Find where the given text appears and provide that cell's center as (x, y) coordinate. 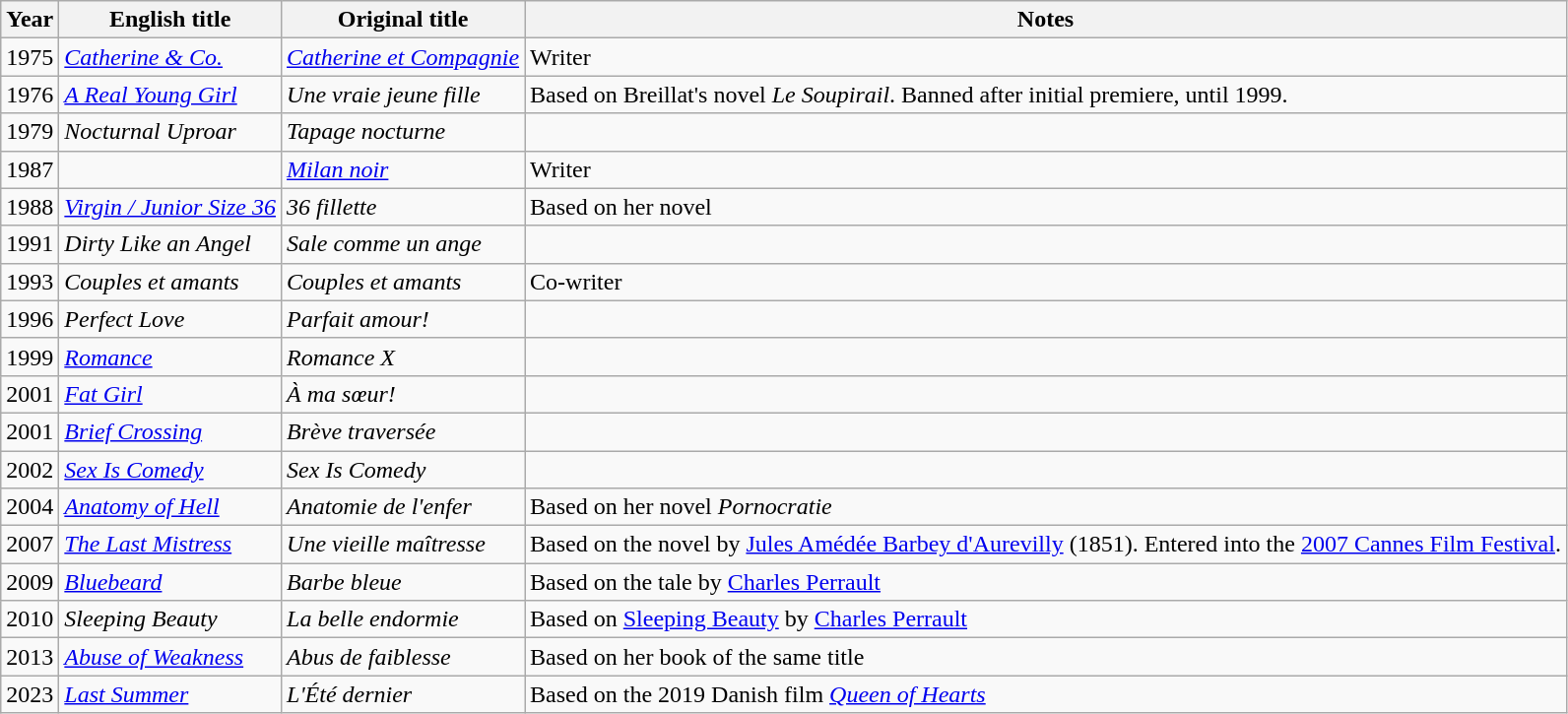
2013 (30, 657)
English title (170, 20)
2010 (30, 619)
Bluebeard (170, 582)
1999 (30, 357)
Fat Girl (170, 394)
Sleeping Beauty (170, 619)
Nocturnal Uproar (170, 132)
Based on her novel (1046, 207)
1993 (30, 282)
1976 (30, 95)
Co-writer (1046, 282)
Parfait amour! (404, 319)
Catherine et Compagnie (404, 57)
1979 (30, 132)
1987 (30, 169)
2009 (30, 582)
Year (30, 20)
Perfect Love (170, 319)
The Last Mistress (170, 545)
Based on Breillat's novel Le Soupirail. Banned after initial premiere, until 1999. (1046, 95)
Based on the tale by Charles Perrault (1046, 582)
1991 (30, 244)
La belle endormie (404, 619)
Anatomy of Hell (170, 507)
Romance X (404, 357)
2002 (30, 470)
Based on her book of the same title (1046, 657)
À ma sœur! (404, 394)
Tapage nocturne (404, 132)
Romance (170, 357)
L'Été dernier (404, 694)
1988 (30, 207)
Based on the 2019 Danish film Queen of Hearts (1046, 694)
Based on Sleeping Beauty by Charles Perrault (1046, 619)
Catherine & Co. (170, 57)
Abuse of Weakness (170, 657)
Notes (1046, 20)
Abus de faiblesse (404, 657)
Last Summer (170, 694)
2004 (30, 507)
Virgin / Junior Size 36 (170, 207)
36 fillette (404, 207)
A Real Young Girl (170, 95)
Original title (404, 20)
Based on her novel Pornocratie (1046, 507)
1996 (30, 319)
Une vieille maîtresse (404, 545)
Based on the novel by Jules Amédée Barbey d'Aurevilly (1851). Entered into the 2007 Cannes Film Festival. (1046, 545)
2007 (30, 545)
Une vraie jeune fille (404, 95)
2023 (30, 694)
Anatomie de l'enfer (404, 507)
1975 (30, 57)
Barbe bleue (404, 582)
Brève traversée (404, 431)
Sale comme un ange (404, 244)
Dirty Like an Angel (170, 244)
Brief Crossing (170, 431)
Milan noir (404, 169)
